Extract the [X, Y] coordinate from the center of the cell holding the provided text.  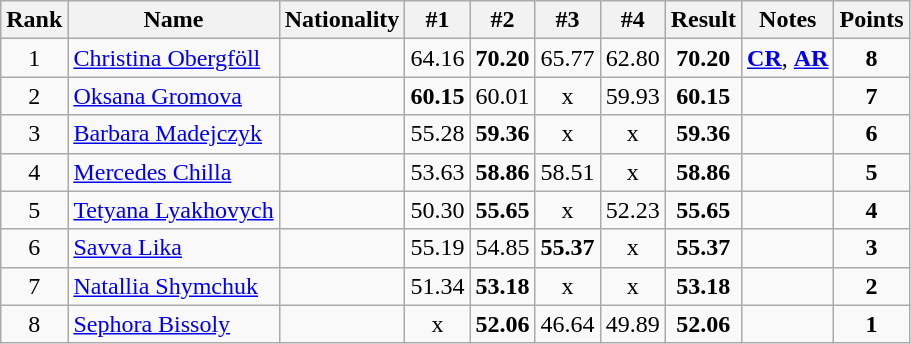
60.01 [502, 96]
Tetyana Lyakhovych [174, 210]
Savva Lika [174, 248]
55.19 [438, 248]
Oksana Gromova [174, 96]
46.64 [568, 324]
Barbara Madejczyk [174, 134]
Mercedes Chilla [174, 172]
62.80 [632, 58]
65.77 [568, 58]
Sephora Bissoly [174, 324]
54.85 [502, 248]
Name [174, 20]
55.28 [438, 134]
52.23 [632, 210]
51.34 [438, 286]
53.63 [438, 172]
58.51 [568, 172]
#1 [438, 20]
Christina Obergföll [174, 58]
CR, AR [788, 58]
Notes [788, 20]
59.93 [632, 96]
#4 [632, 20]
49.89 [632, 324]
Nationality [342, 20]
50.30 [438, 210]
Result [703, 20]
Rank [34, 20]
#2 [502, 20]
64.16 [438, 58]
#3 [568, 20]
Natallia Shymchuk [174, 286]
Points [872, 20]
